Provide the (X, Y) coordinate of the cell's center where the given text is located.  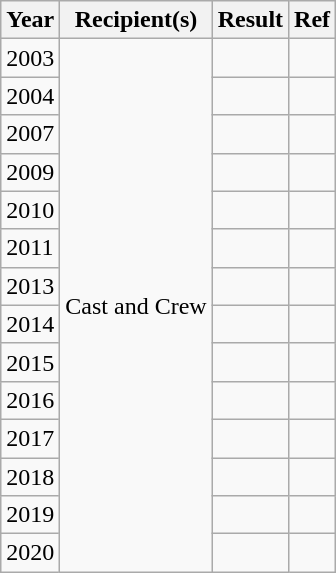
2015 (30, 362)
2019 (30, 515)
2011 (30, 248)
Result (250, 20)
2017 (30, 438)
Recipient(s) (136, 20)
2018 (30, 477)
2014 (30, 324)
Cast and Crew (136, 306)
2020 (30, 553)
2003 (30, 58)
2010 (30, 210)
2013 (30, 286)
2004 (30, 96)
Year (30, 20)
Ref (312, 20)
2016 (30, 400)
2007 (30, 134)
2009 (30, 172)
